From the cell containing the given text, extract its center point as (X, Y) coordinate. 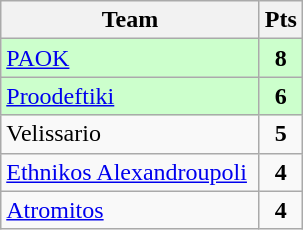
Velissario (130, 134)
6 (280, 96)
Team (130, 20)
Ethnikos Alexandroupoli (130, 172)
8 (280, 58)
Proodeftiki (130, 96)
5 (280, 134)
Pts (280, 20)
Atromitos (130, 210)
PAOK (130, 58)
